Find where the given text appears and provide that cell's center as [x, y] coordinate. 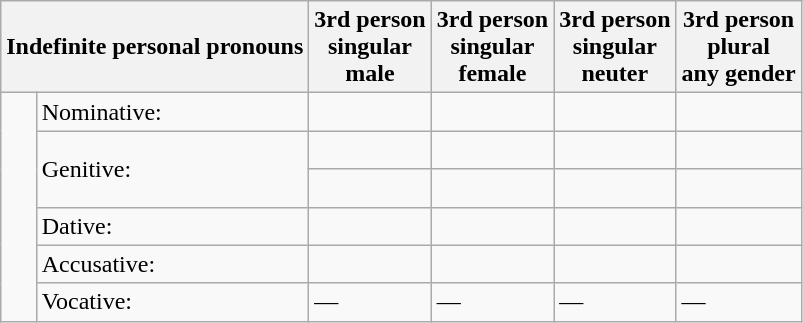
3rd person singular female [492, 47]
Dative: [172, 226]
3rd person singular neuter [615, 47]
Nominative: [172, 112]
3rd person singular male [370, 47]
Genitive: [172, 169]
Vocative: [172, 302]
Indefinite personal pronouns [155, 47]
3rd person plural any gender [738, 47]
Accusative: [172, 264]
